Return the [X, Y] coordinate for the center point of the cell that contains the specified text.  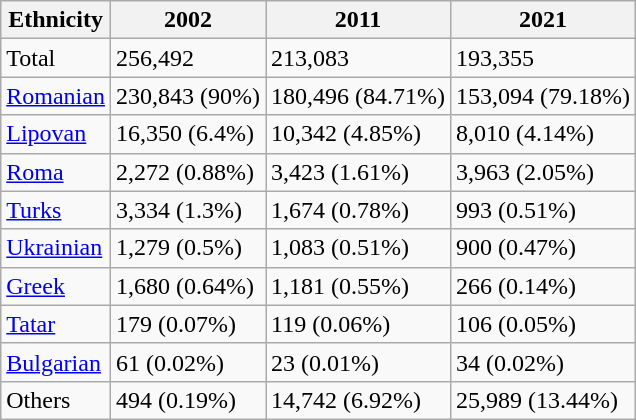
2002 [188, 20]
Romanian [56, 96]
Tatar [56, 324]
23 (0.01%) [358, 362]
3,334 (1.3%) [188, 210]
Ethnicity [56, 20]
266 (0.14%) [544, 286]
61 (0.02%) [188, 362]
34 (0.02%) [544, 362]
494 (0.19%) [188, 400]
Total [56, 58]
256,492 [188, 58]
25,989 (13.44%) [544, 400]
Lipovan [56, 134]
14,742 (6.92%) [358, 400]
1,680 (0.64%) [188, 286]
Ukrainian [56, 248]
Roma [56, 172]
230,843 (90%) [188, 96]
Bulgarian [56, 362]
3,423 (1.61%) [358, 172]
1,674 (0.78%) [358, 210]
16,350 (6.4%) [188, 134]
900 (0.47%) [544, 248]
Turks [56, 210]
153,094 (79.18%) [544, 96]
119 (0.06%) [358, 324]
2,272 (0.88%) [188, 172]
1,279 (0.5%) [188, 248]
1,181 (0.55%) [358, 286]
2021 [544, 20]
10,342 (4.85%) [358, 134]
8,010 (4.14%) [544, 134]
213,083 [358, 58]
193,355 [544, 58]
106 (0.05%) [544, 324]
2011 [358, 20]
3,963 (2.05%) [544, 172]
Others [56, 400]
993 (0.51%) [544, 210]
180,496 (84.71%) [358, 96]
1,083 (0.51%) [358, 248]
Greek [56, 286]
179 (0.07%) [188, 324]
